Determine the [x, y] coordinate at the center of the cell enclosing the given text.  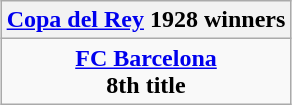
FC Barcelona8th title [146, 72]
Copa del Rey 1928 winners [146, 20]
